Identify which cell holds the provided text, then report its [x, y] central coordinate. 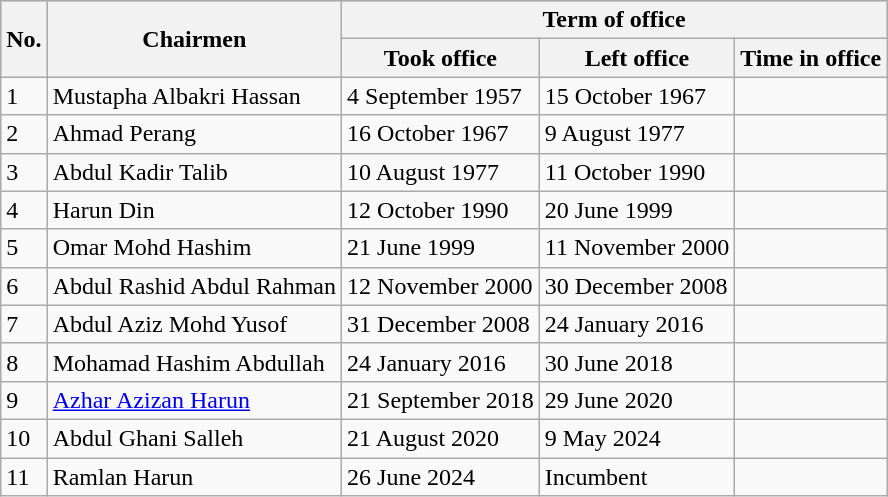
8 [24, 362]
16 October 1967 [441, 134]
10 [24, 438]
Omar Mohd Hashim [194, 248]
6 [24, 286]
26 June 2024 [441, 477]
9 May 2024 [636, 438]
7 [24, 324]
Abdul Ghani Salleh [194, 438]
Took office [441, 58]
Term of office [614, 20]
30 December 2008 [636, 286]
Ramlan Harun [194, 477]
20 June 1999 [636, 210]
4 September 1957 [441, 96]
11 [24, 477]
21 August 2020 [441, 438]
Mustapha Albakri Hassan [194, 96]
31 December 2008 [441, 324]
9 August 1977 [636, 134]
5 [24, 248]
Left office [636, 58]
4 [24, 210]
Harun Din [194, 210]
29 June 2020 [636, 400]
Abdul Aziz Mohd Yusof [194, 324]
11 October 1990 [636, 172]
Chairmen [194, 39]
Incumbent [636, 477]
1 [24, 96]
10 August 1977 [441, 172]
21 June 1999 [441, 248]
Ahmad Perang [194, 134]
11 November 2000 [636, 248]
15 October 1967 [636, 96]
Mohamad Hashim Abdullah [194, 362]
12 October 1990 [441, 210]
12 November 2000 [441, 286]
Abdul Rashid Abdul Rahman [194, 286]
Abdul Kadir Talib [194, 172]
21 September 2018 [441, 400]
30 June 2018 [636, 362]
2 [24, 134]
No. [24, 39]
Azhar Azizan Harun [194, 400]
9 [24, 400]
Time in office [811, 58]
3 [24, 172]
